Return (x, y) of the center of cell containing provided text 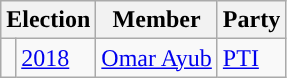
PTI (251, 58)
Member (157, 20)
Election (48, 20)
2018 (56, 58)
Omar Ayub (157, 58)
Party (251, 20)
